Determine the [x, y] coordinate at the center of the cell enclosing the given text.  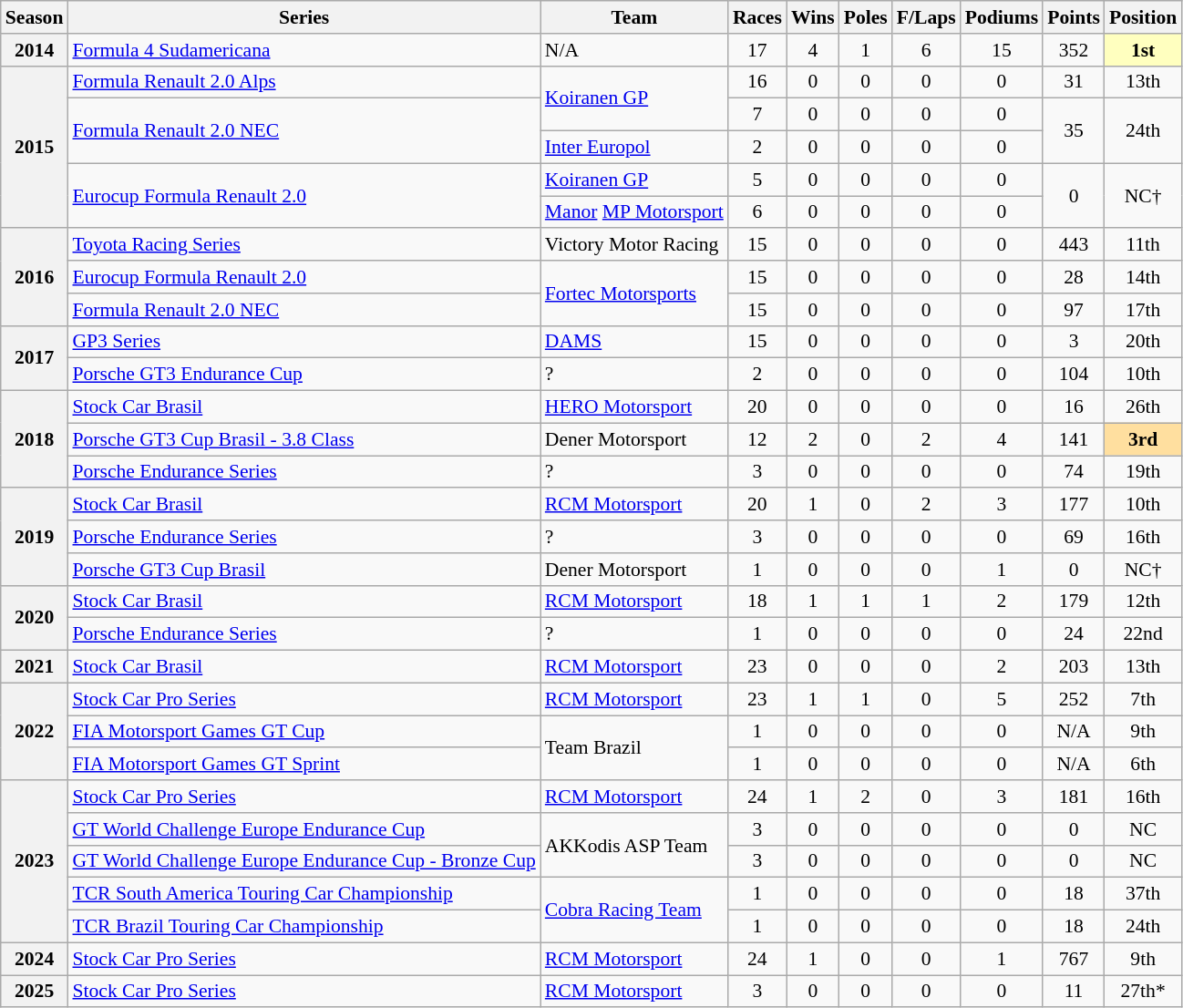
2014 [35, 50]
181 [1074, 797]
2020 [35, 618]
Team [634, 17]
252 [1074, 699]
7 [757, 115]
104 [1074, 375]
14th [1143, 277]
2015 [35, 147]
GT World Challenge Europe Endurance Cup [303, 829]
11 [1074, 992]
F/Laps [926, 17]
7th [1143, 699]
Points [1074, 17]
GP3 Series [303, 342]
22nd [1143, 634]
26th [1143, 407]
20th [1143, 342]
Podiums [1003, 17]
Inter Europol [634, 148]
DAMS [634, 342]
Cobra Racing Team [634, 910]
Manor MP Motorsport [634, 212]
12 [757, 439]
17 [757, 50]
177 [1074, 505]
2022 [35, 731]
28 [1074, 277]
31 [1074, 82]
Porsche GT3 Endurance Cup [303, 375]
Porsche GT3 Cup Brasil [303, 570]
Porsche GT3 Cup Brasil - 3.8 Class [303, 439]
27th* [1143, 992]
Races [757, 17]
767 [1074, 959]
37th [1143, 894]
3rd [1143, 439]
FIA Motorsport Games GT Sprint [303, 765]
19th [1143, 472]
2025 [35, 992]
1st [1143, 50]
2016 [35, 277]
Formula 4 Sudamericana [303, 50]
Series [303, 17]
Team Brazil [634, 747]
FIA Motorsport Games GT Cup [303, 732]
Wins [813, 17]
2023 [35, 861]
17th [1143, 310]
11th [1143, 245]
35 [1074, 131]
203 [1074, 667]
74 [1074, 472]
Season [35, 17]
443 [1074, 245]
AKKodis ASP Team [634, 846]
141 [1074, 439]
TCR South America Touring Car Championship [303, 894]
2019 [35, 538]
HERO Motorsport [634, 407]
Victory Motor Racing [634, 245]
GT World Challenge Europe Endurance Cup - Bronze Cup [303, 861]
179 [1074, 602]
TCR Brazil Touring Car Championship [303, 927]
2018 [35, 439]
69 [1074, 537]
Toyota Racing Series [303, 245]
12th [1143, 602]
Position [1143, 17]
Formula Renault 2.0 Alps [303, 82]
6th [1143, 765]
97 [1074, 310]
Poles [866, 17]
Fortec Motorsports [634, 293]
2024 [35, 959]
352 [1074, 50]
2017 [35, 357]
2021 [35, 667]
